For the text-containing cell, return its midpoint in (x, y) coordinate format. 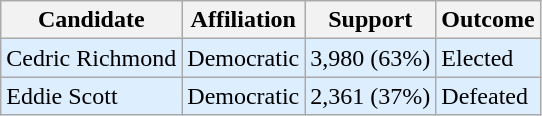
Eddie Scott (92, 96)
Cedric Richmond (92, 58)
Support (370, 20)
2,361 (37%) (370, 96)
Candidate (92, 20)
Elected (488, 58)
Affiliation (244, 20)
Outcome (488, 20)
Defeated (488, 96)
3,980 (63%) (370, 58)
